Extract the [x, y] coordinate from the center of the cell holding the provided text.  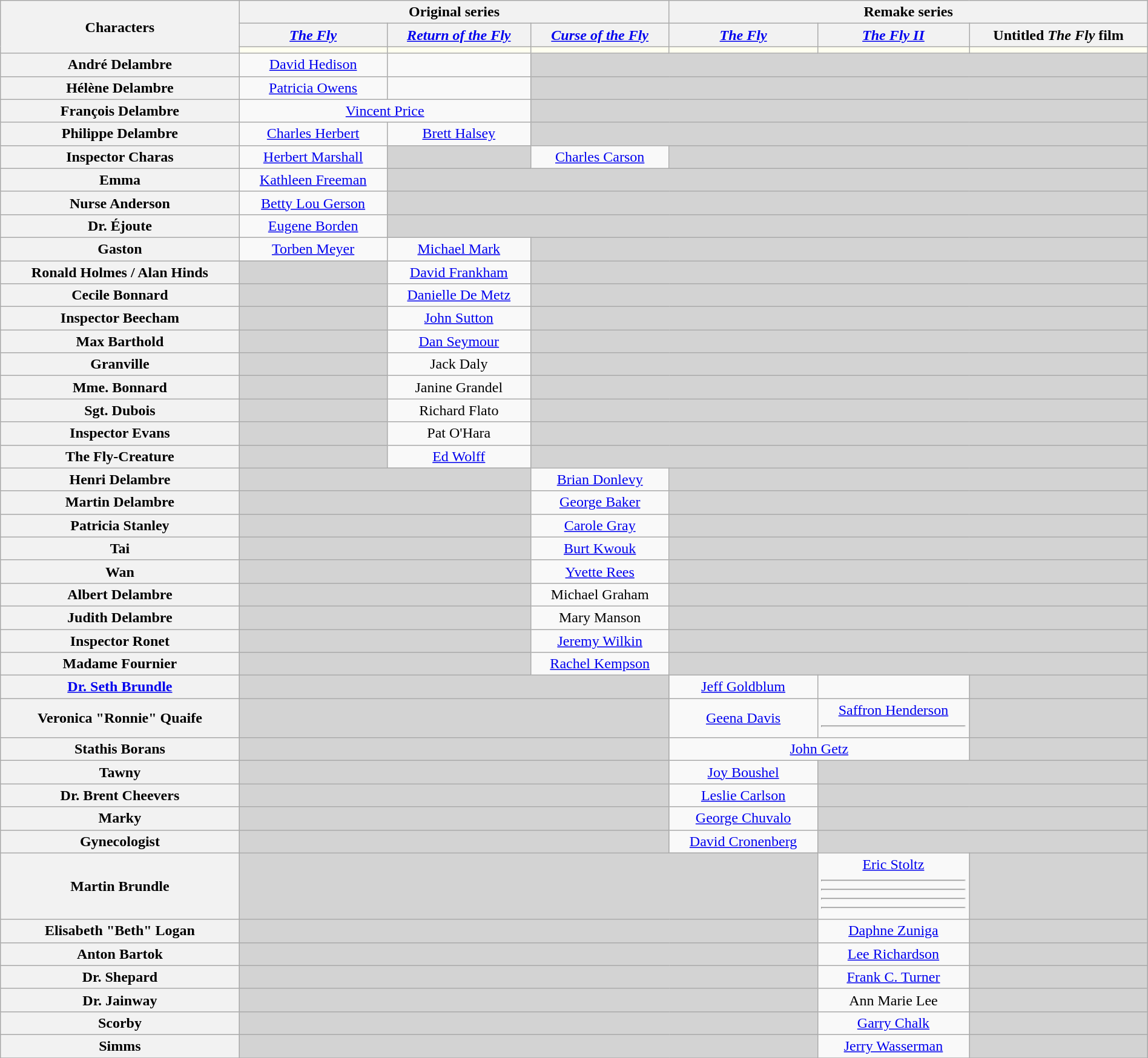
Marky [120, 818]
Nurse Anderson [120, 203]
David Frankham [459, 272]
Henri Delambre [120, 479]
Original series [454, 12]
Burt Kwouk [599, 548]
Janine Grandel [459, 387]
Philippe Delambre [120, 134]
Veronica "Ronnie" Quaife [120, 718]
Untitled The Fly film [1058, 35]
Dr. Brent Cheevers [120, 795]
Charles Herbert [313, 134]
Jeff Goldblum [744, 687]
Richard Flato [459, 410]
Yvette Rees [599, 571]
Sgt. Dubois [120, 410]
Brett Halsey [459, 134]
Saffron Henderson [893, 718]
Vincent Price [385, 111]
Inspector Evans [120, 433]
Daphne Zuniga [893, 931]
George Baker [599, 502]
Ed Wolff [459, 456]
George Chuvalo [744, 818]
Carole Gray [599, 525]
Patricia Owens [313, 88]
Remake series [908, 12]
Return of the Fly [459, 35]
David Hedison [313, 65]
Jeremy Wilkin [599, 641]
John Getz [819, 749]
John Sutton [459, 318]
Brian Donlevy [599, 479]
Ronald Holmes / Alan Hinds [120, 272]
Gynecologist [120, 841]
Rachel Kempson [599, 664]
Dan Seymour [459, 341]
Martin Delambre [120, 502]
Inspector Beecham [120, 318]
Cecile Bonnard [120, 295]
Herbert Marshall [313, 157]
Dr. Éjoute [120, 226]
Emma [120, 180]
Eric Stoltz [893, 886]
Characters [120, 27]
André Delambre [120, 65]
Madame Fournier [120, 664]
Gaston [120, 249]
Simms [120, 1046]
Ann Marie Lee [893, 1000]
Mme. Bonnard [120, 387]
David Cronenberg [744, 841]
Danielle De Metz [459, 295]
Pat O'Hara [459, 433]
Mary Manson [599, 617]
Anton Bartok [120, 954]
Tawny [120, 772]
Dr. Jainway [120, 1000]
François Delambre [120, 111]
Hélène Delambre [120, 88]
Scorby [120, 1023]
Dr. Seth Brundle [120, 687]
Judith Delambre [120, 617]
Inspector Charas [120, 157]
Betty Lou Gerson [313, 203]
Kathleen Freeman [313, 180]
Curse of the Fly [599, 35]
Eugene Borden [313, 226]
Inspector Ronet [120, 641]
The Fly II [893, 35]
Albert Delambre [120, 594]
Charles Carson [599, 157]
Dr. Shepard [120, 977]
Frank C. Turner [893, 977]
The Fly-Creature [120, 456]
Wan [120, 571]
Lee Richardson [893, 954]
Granville [120, 364]
Patricia Stanley [120, 525]
Tai [120, 548]
Jerry Wasserman [893, 1046]
Martin Brundle [120, 886]
Elisabeth "Beth" Logan [120, 931]
Leslie Carlson [744, 795]
Michael Mark [459, 249]
Joy Boushel [744, 772]
Jack Daly [459, 364]
Torben Meyer [313, 249]
Max Barthold [120, 341]
Stathis Borans [120, 749]
Geena Davis [744, 718]
Michael Graham [599, 594]
Garry Chalk [893, 1023]
